Pinpoint the cell where the given text exists, returning its [X, Y] midpoint coordinate. 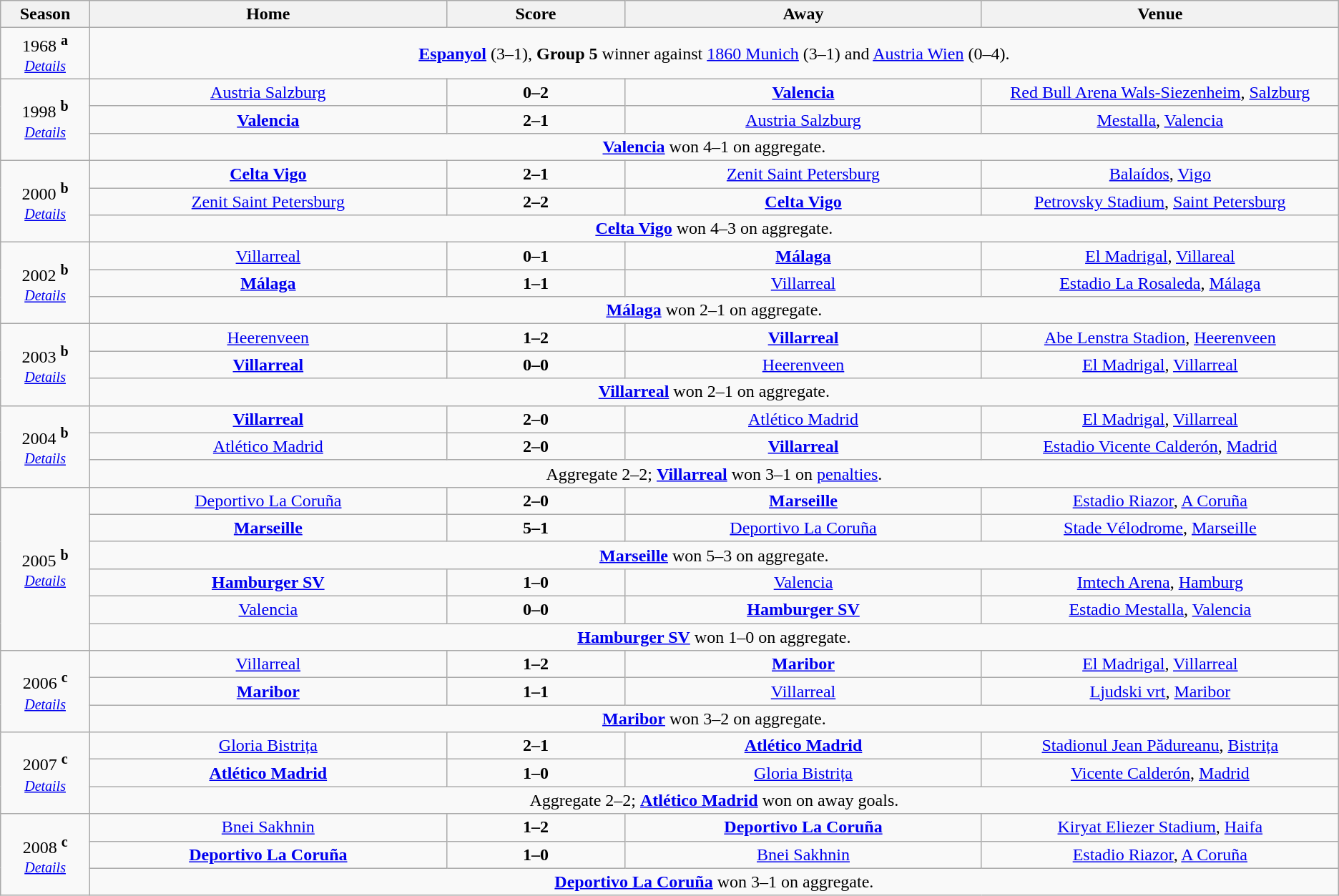
2006 c Details [46, 691]
1968 a Details [46, 54]
Marseille won 5–3 on aggregate. [714, 555]
Petrovsky Stadium, Saint Petersburg [1160, 202]
2005 b Details [46, 568]
Stade Vélodrome, Marseille [1160, 528]
Kiryat Eliezer Stadium, Haifa [1160, 827]
Stadionul Jean Pădureanu, Bistrița [1160, 746]
2000 b Details [46, 202]
Imtech Arena, Hamburg [1160, 582]
Málaga won 2–1 on aggregate. [714, 310]
2–2 [535, 202]
2002 b Details [46, 283]
0–2 [535, 92]
0–1 [535, 256]
Maribor won 3–2 on aggregate. [714, 719]
Red Bull Arena Wals-Siezenheim, Salzburg [1160, 92]
Estadio La Rosaleda, Málaga [1160, 283]
2008 c Details [46, 855]
El Madrigal, Villareal [1160, 256]
Vicente Calderón, Madrid [1160, 773]
Estadio Mestalla, Valencia [1160, 610]
Estadio Vicente Calderón, Madrid [1160, 446]
Score [535, 14]
2003 b Details [46, 365]
Espanyol (3–1), Group 5 winner against 1860 Munich (3–1) and Austria Wien (0–4). [714, 54]
Villarreal won 2–1 on aggregate. [714, 392]
Away [804, 14]
Venue [1160, 14]
Abe Lenstra Stadion, Heerenveen [1160, 338]
Mestalla, Valencia [1160, 119]
1998 b Details [46, 119]
2007 c Details [46, 773]
5–1 [535, 528]
Valencia won 4–1 on aggregate. [714, 147]
Aggregate 2–2; Villarreal won 3–1 on penalties. [714, 473]
2004 b Details [46, 446]
Hamburger SV won 1–0 on aggregate. [714, 637]
Balaídos, Vigo [1160, 174]
Season [46, 14]
Aggregate 2–2; Atlético Madrid won on away goals. [714, 800]
Home [268, 14]
Celta Vigo won 4–3 on aggregate. [714, 229]
Deportivo La Coruña won 3–1 on aggregate. [714, 882]
Ljudski vrt, Maribor [1160, 691]
